Capture the cell that displays the provided text and extract its (x, y) central coordinate. 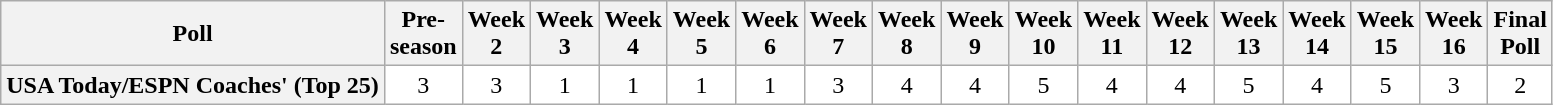
Week6 (770, 34)
2 (1520, 85)
Poll (193, 34)
Week16 (1454, 34)
Week5 (701, 34)
USA Today/ESPN Coaches' (Top 25) (193, 85)
Week11 (1112, 34)
Week7 (838, 34)
Week13 (1248, 34)
Week10 (1043, 34)
Week14 (1317, 34)
Week2 (496, 34)
Week9 (975, 34)
Week12 (1180, 34)
Week4 (633, 34)
FinalPoll (1520, 34)
Pre-season (423, 34)
Week3 (565, 34)
Week8 (906, 34)
Week15 (1385, 34)
